Search for the cell housing the specified text and yield its (X, Y) center coordinate. 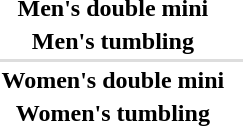
Men's tumbling (113, 41)
Women's double mini (113, 80)
